From the cell containing the given text, extract its center point as [X, Y] coordinate. 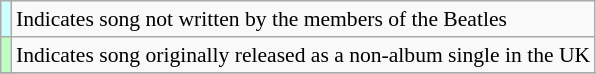
Indicates song originally released as a non-album single in the UK [303, 55]
Indicates song not written by the members of the Beatles [303, 19]
